Detect which cell encompasses the target text, then output its [X, Y] center coordinate. 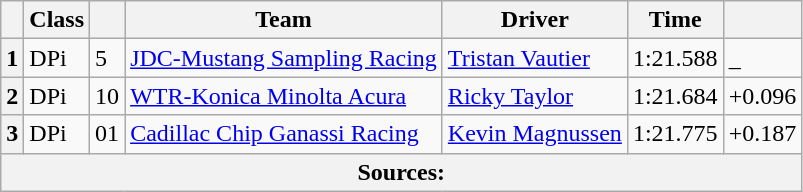
Class [57, 20]
JDC-Mustang Sampling Racing [284, 58]
Ricky Taylor [534, 96]
2 [12, 96]
Time [675, 20]
Driver [534, 20]
Sources: [402, 172]
Cadillac Chip Ganassi Racing [284, 134]
1:21.684 [675, 96]
WTR-Konica Minolta Acura [284, 96]
10 [108, 96]
1 [12, 58]
+0.096 [762, 96]
_ [762, 58]
1:21.775 [675, 134]
01 [108, 134]
+0.187 [762, 134]
Tristan Vautier [534, 58]
Kevin Magnussen [534, 134]
1:21.588 [675, 58]
Team [284, 20]
5 [108, 58]
3 [12, 134]
